Output the (X, Y) coordinate of the center of the cell containing the given text.  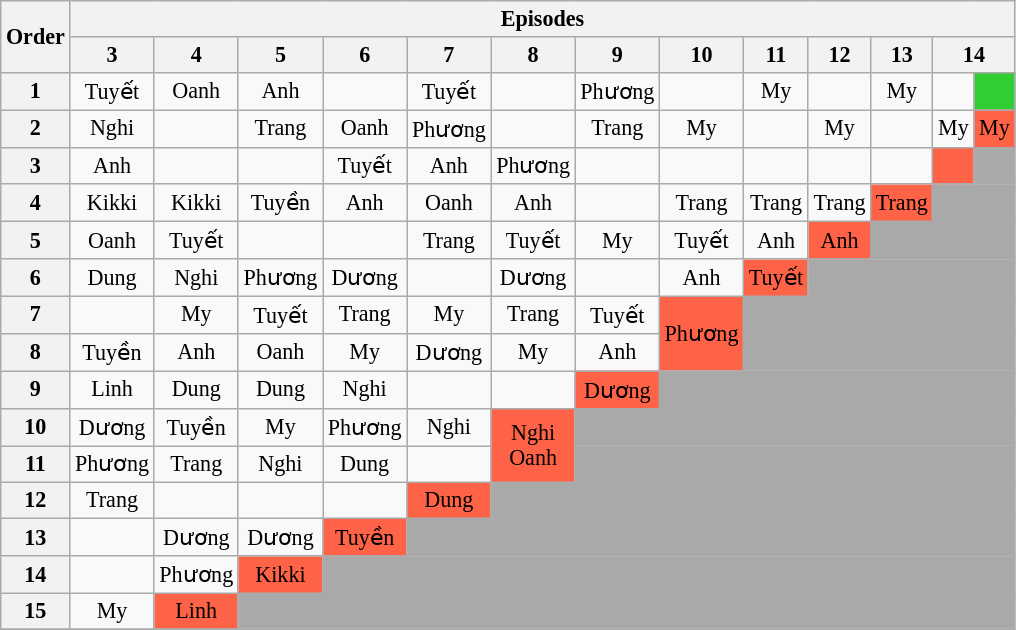
Order (36, 36)
NghiOanh (533, 446)
2 (36, 128)
Episodes (542, 18)
15 (36, 611)
1 (36, 90)
